Return (X, Y) of the center of cell containing provided text 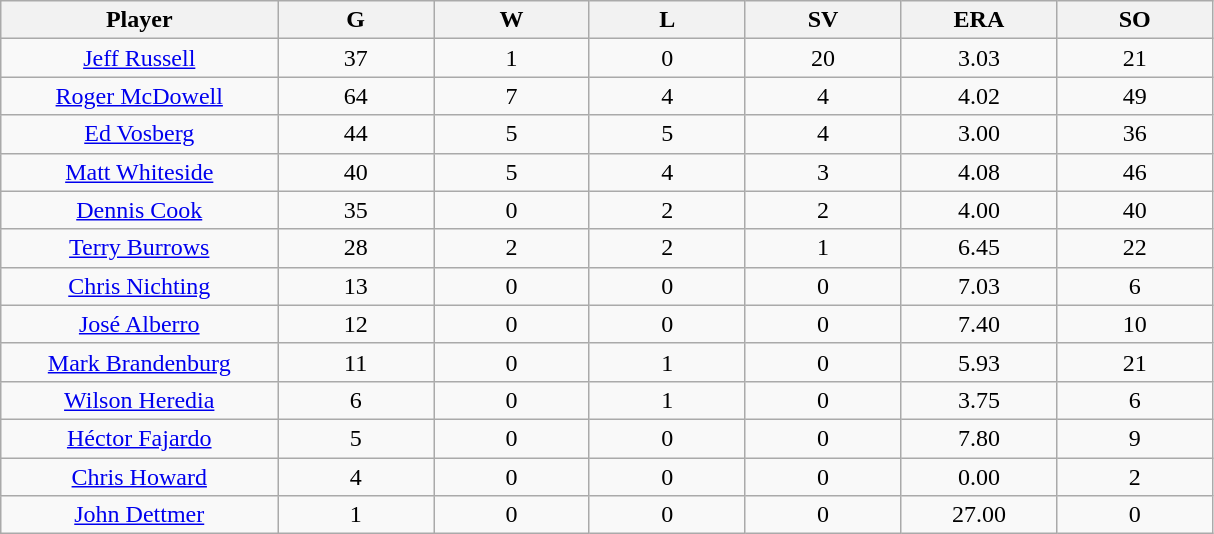
Ed Vosberg (140, 134)
Wilson Heredia (140, 400)
64 (356, 96)
Chris Nichting (140, 286)
37 (356, 58)
22 (1135, 248)
Terry Burrows (140, 248)
SO (1135, 20)
5.93 (979, 362)
4.00 (979, 210)
7.40 (979, 324)
Matt Whiteside (140, 172)
7.80 (979, 438)
4.08 (979, 172)
Héctor Fajardo (140, 438)
20 (823, 58)
Jeff Russell (140, 58)
46 (1135, 172)
7 (512, 96)
11 (356, 362)
7.03 (979, 286)
4.02 (979, 96)
9 (1135, 438)
10 (1135, 324)
35 (356, 210)
3 (823, 172)
3.75 (979, 400)
12 (356, 324)
John Dettmer (140, 515)
W (512, 20)
Chris Howard (140, 477)
6.45 (979, 248)
ERA (979, 20)
36 (1135, 134)
27.00 (979, 515)
13 (356, 286)
G (356, 20)
Dennis Cook (140, 210)
44 (356, 134)
3.03 (979, 58)
28 (356, 248)
Player (140, 20)
Mark Brandenburg (140, 362)
L (667, 20)
Roger McDowell (140, 96)
3.00 (979, 134)
José Alberro (140, 324)
0.00 (979, 477)
SV (823, 20)
49 (1135, 96)
